Return [x, y] of the center of cell containing provided text 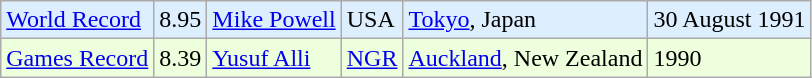
Games Record [78, 58]
Auckland, New Zealand [526, 58]
8.39 [180, 58]
Mike Powell [274, 20]
Tokyo, Japan [526, 20]
Yusuf Alli [274, 58]
USA [372, 20]
8.95 [180, 20]
NGR [372, 58]
30 August 1991 [730, 20]
1990 [730, 58]
World Record [78, 20]
